Extract the (X, Y) coordinate from the center of the cell holding the provided text.  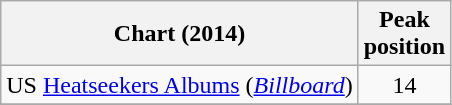
14 (404, 85)
Chart (2014) (180, 34)
Peak position (404, 34)
US Heatseekers Albums (Billboard) (180, 85)
